Detect which cell encompasses the target text, then output its [X, Y] center coordinate. 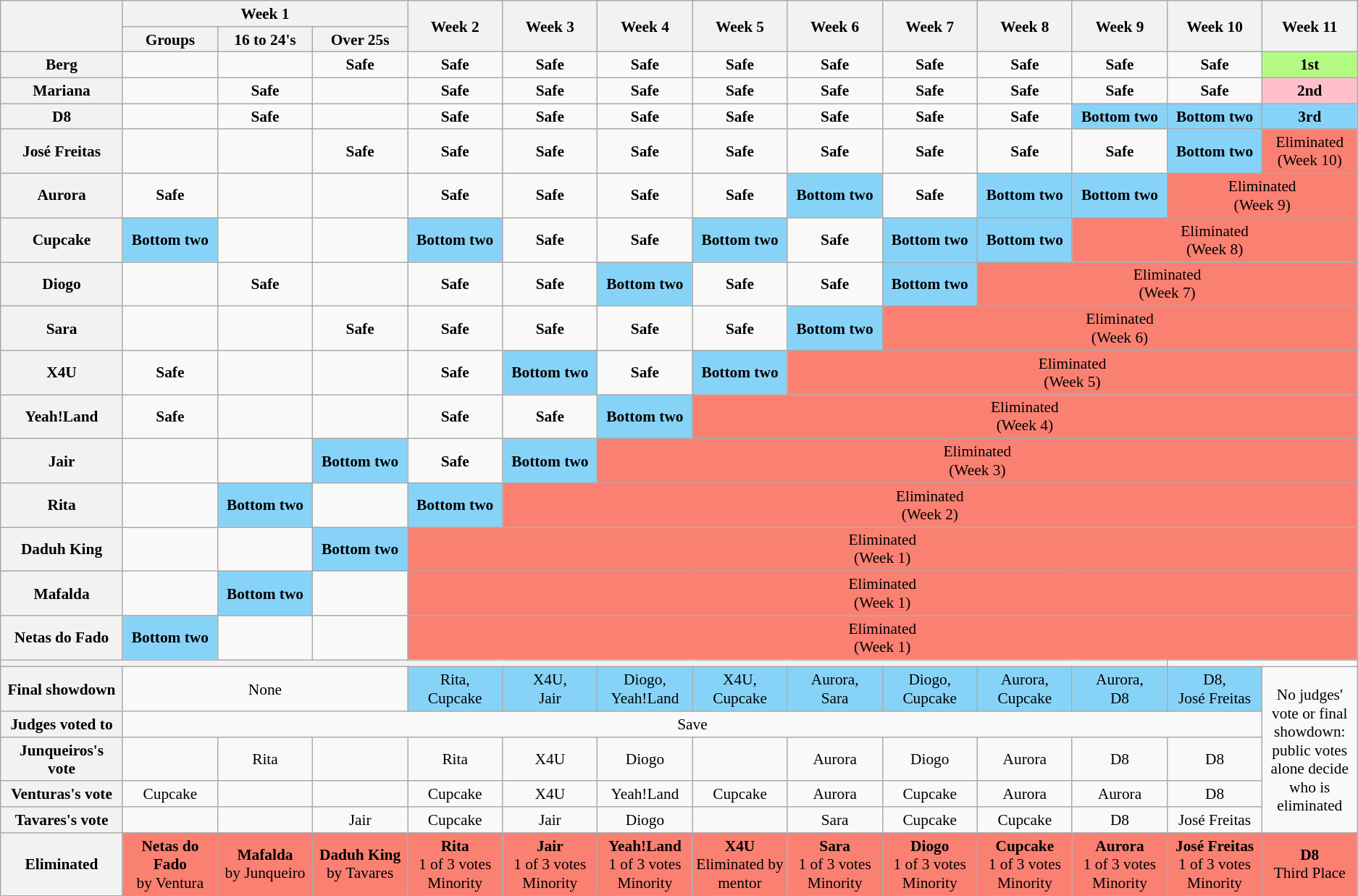
Eliminated(Week 10) [1309, 152]
Week 4 [645, 26]
No judges' vote or final showdown: public votes alone decide who is eliminated [1309, 750]
Tavares's vote [62, 820]
Diogo,Yeah!Land [645, 690]
José Freitas1 of 3 votesMinority [1215, 865]
Mafalda [62, 594]
Aurora,Sara [834, 690]
Mariana [62, 91]
D8,José Freitas [1215, 690]
Eliminated(Week 4) [1025, 417]
Diogo,Cupcake [930, 690]
Eliminated(Week 7) [1168, 284]
Over 25s [361, 40]
Rita,Cupcake [455, 690]
Final showdown [62, 690]
Groups [169, 40]
D8Third Place [1309, 865]
Diogo1 of 3 votesMinority [930, 865]
Berg [62, 65]
Eliminated(Week 2) [930, 506]
Aurora,Cupcake [1024, 690]
Week 7 [930, 26]
Aurora,D8 [1120, 690]
Eliminated [62, 865]
16 to 24's [265, 40]
Rita1 of 3 votesMinority [455, 865]
Eliminated(Week 9) [1262, 196]
Cupcake1 of 3 votesMinority [1024, 865]
Eliminated(Week 5) [1072, 372]
Mafaldaby Junqueiro [265, 865]
X4U,Jair [550, 690]
Save [692, 724]
1st [1309, 65]
Week 6 [834, 26]
Eliminated(Week 8) [1214, 240]
Week 10 [1215, 26]
Netas do Fadoby Ventura [169, 865]
Week 3 [550, 26]
Daduh King [62, 549]
Daduh Kingby Tavares [361, 865]
Eliminated(Week 6) [1120, 329]
Yeah!Land1 of 3 votesMinority [645, 865]
Week 5 [740, 26]
Judges voted to [62, 724]
Week 11 [1309, 26]
Netas do Fado [62, 637]
Junqueiros's vote [62, 759]
Eliminated(Week 3) [978, 461]
X4UEliminated by mentor [740, 865]
X4U,Cupcake [740, 690]
Week 2 [455, 26]
3rd [1309, 117]
Jair1 of 3 votesMinority [550, 865]
Sara1 of 3 votesMinority [834, 865]
Week 8 [1024, 26]
2nd [1309, 91]
Venturas's vote [62, 795]
Aurora1 of 3 votesMinority [1120, 865]
None [265, 690]
Week 9 [1120, 26]
Week 1 [265, 14]
